Output the [x, y] coordinate of the center of the cell containing the given text.  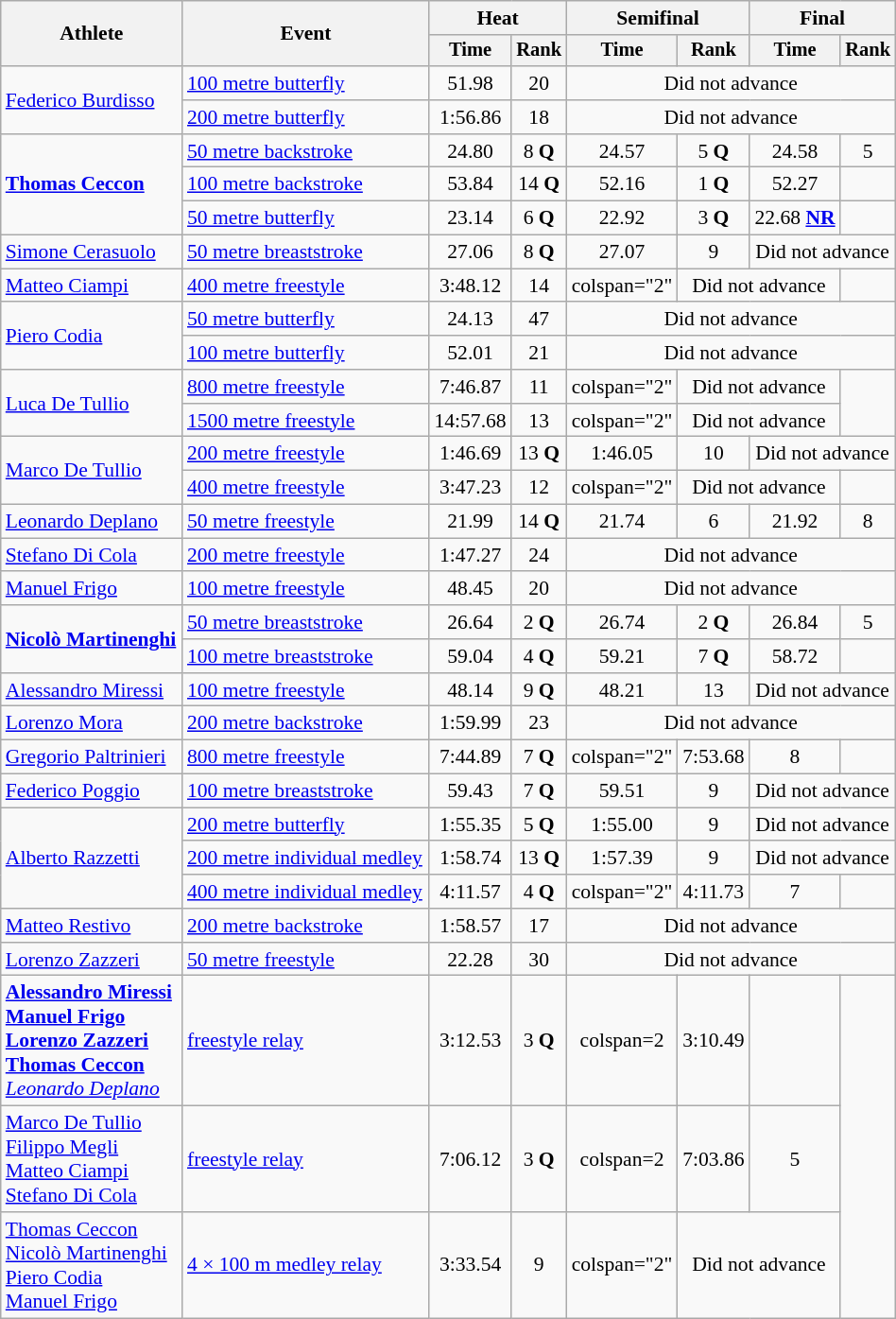
21.74 [622, 522]
Nicolò Martinenghi [92, 639]
Alberto Razzetti [92, 859]
1:56.86 [471, 117]
24 [539, 555]
10 [714, 454]
59.43 [471, 791]
Simone Cerasuolo [92, 252]
3:47.23 [471, 488]
3:33.54 [471, 1265]
23.14 [471, 218]
26.84 [795, 622]
48.21 [622, 690]
Semifinal [658, 18]
Gregorio Paltrinieri [92, 757]
24.57 [622, 151]
Event [306, 34]
Federico Poggio [92, 791]
7:06.12 [471, 1159]
Luca De Tullio [92, 403]
6 [714, 522]
Manuel Frigo [92, 589]
24.58 [795, 151]
50 metre backstroke [306, 151]
3:12.53 [471, 1041]
Piero Codia [92, 337]
1:55.00 [622, 824]
Alessandro Miressi Manuel Frigo Lorenzo Zazzeri Thomas Ceccon Leonardo Deplano [92, 1041]
59.51 [622, 791]
4 × 100 m medley relay [306, 1265]
Heat [497, 18]
Final [822, 18]
48.45 [471, 589]
14 [539, 286]
4:11.57 [471, 892]
3:10.49 [714, 1041]
51.98 [471, 83]
23 [539, 723]
47 [539, 320]
11 [539, 387]
52.16 [622, 184]
Thomas Ceccon Nicolò Martinenghi Piero Codia Manuel Frigo [92, 1265]
1:58.74 [471, 859]
7 [795, 892]
22.68 NR [795, 218]
7:03.86 [714, 1159]
200 metre individual medley [306, 859]
52.27 [795, 184]
27.07 [622, 252]
1500 metre freestyle [306, 421]
Leonardo Deplano [92, 522]
58.72 [795, 656]
52.01 [471, 353]
6 Q [539, 218]
Stefano Di Cola [92, 555]
1:59.99 [471, 723]
400 metre individual medley [306, 892]
1:58.57 [471, 926]
Athlete [92, 34]
9 Q [539, 690]
1:47.27 [471, 555]
7:46.87 [471, 387]
Alessandro Miressi [92, 690]
100 metre backstroke [306, 184]
22.92 [622, 218]
3:48.12 [471, 286]
1 Q [714, 184]
12 [539, 488]
7:53.68 [714, 757]
14:57.68 [471, 421]
Matteo Ciampi [92, 286]
7:44.89 [471, 757]
1:57.39 [622, 859]
59.21 [622, 656]
27.06 [471, 252]
Federico Burdisso [92, 100]
26.64 [471, 622]
Marco De Tullio [92, 471]
17 [539, 926]
48.14 [471, 690]
21.99 [471, 522]
24.80 [471, 151]
Matteo Restivo [92, 926]
Lorenzo Zazzeri [92, 960]
1:46.05 [622, 454]
26.74 [622, 622]
22.28 [471, 960]
Thomas Ceccon [92, 185]
30 [539, 960]
Marco De Tullio Filippo Megli Matteo Ciampi Stefano Di Cola [92, 1159]
21.92 [795, 522]
Lorenzo Mora [92, 723]
4:11.73 [714, 892]
59.04 [471, 656]
53.84 [471, 184]
1:46.69 [471, 454]
1:55.35 [471, 824]
21 [539, 353]
18 [539, 117]
24.13 [471, 320]
